Locate the cell with the specified text and output its [X, Y] center coordinate. 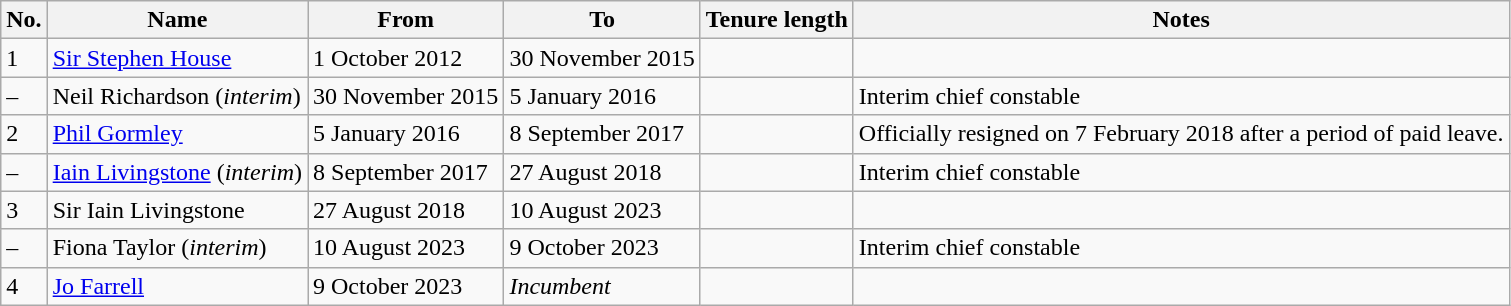
3 [24, 210]
1 October 2012 [406, 58]
Fiona Taylor (interim) [177, 248]
Name [177, 20]
Jo Farrell [177, 286]
Notes [1181, 20]
Incumbent [602, 286]
Neil Richardson (interim) [177, 96]
No. [24, 20]
From [406, 20]
2 [24, 134]
Officially resigned on 7 February 2018 after a period of paid leave. [1181, 134]
1 [24, 58]
Iain Livingstone (interim) [177, 172]
Sir Stephen House [177, 58]
To [602, 20]
Sir Iain Livingstone [177, 210]
Tenure length [776, 20]
4 [24, 286]
Phil Gormley [177, 134]
